Determine the (X, Y) coordinate at the center of the cell enclosing the given text.  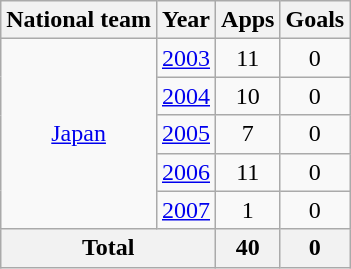
Goals (315, 20)
7 (248, 134)
Total (108, 248)
2003 (186, 58)
National team (79, 20)
10 (248, 96)
2007 (186, 210)
Japan (79, 134)
1 (248, 210)
40 (248, 248)
2006 (186, 172)
2004 (186, 96)
Year (186, 20)
2005 (186, 134)
Apps (248, 20)
